From the cell containing the given text, extract its center point as (x, y) coordinate. 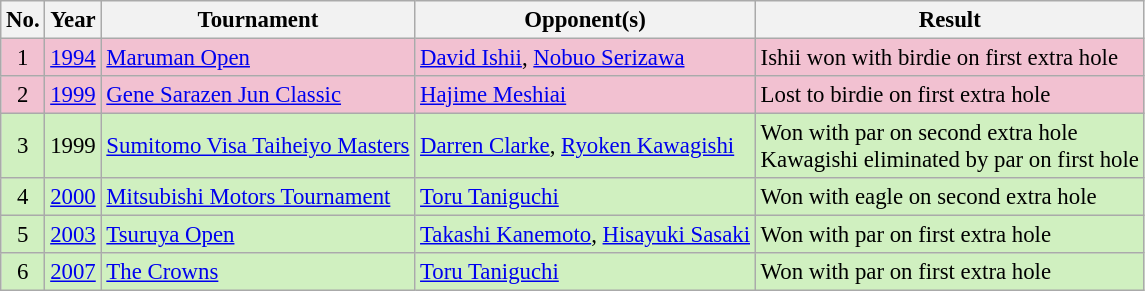
1 (23, 58)
2003 (73, 235)
Gene Sarazen Jun Classic (258, 95)
3 (23, 146)
Result (950, 20)
Ishii won with birdie on first extra hole (950, 58)
Tsuruya Open (258, 235)
Lost to birdie on first extra hole (950, 95)
2 (23, 95)
Darren Clarke, Ryoken Kawagishi (586, 146)
2000 (73, 197)
4 (23, 197)
David Ishii, Nobuo Serizawa (586, 58)
Won with eagle on second extra hole (950, 197)
Won with par on first extra hole (950, 235)
Toru Taniguchi (586, 197)
Opponent(s) (586, 20)
Mitsubishi Motors Tournament (258, 197)
Maruman Open (258, 58)
Won with par on second extra holeKawagishi eliminated by par on first hole (950, 146)
Sumitomo Visa Taiheiyo Masters (258, 146)
Hajime Meshiai (586, 95)
Takashi Kanemoto, Hisayuki Sasaki (586, 235)
1994 (73, 58)
5 (23, 235)
Tournament (258, 20)
No. (23, 20)
Year (73, 20)
